Return [X, Y] of the center of cell containing provided text 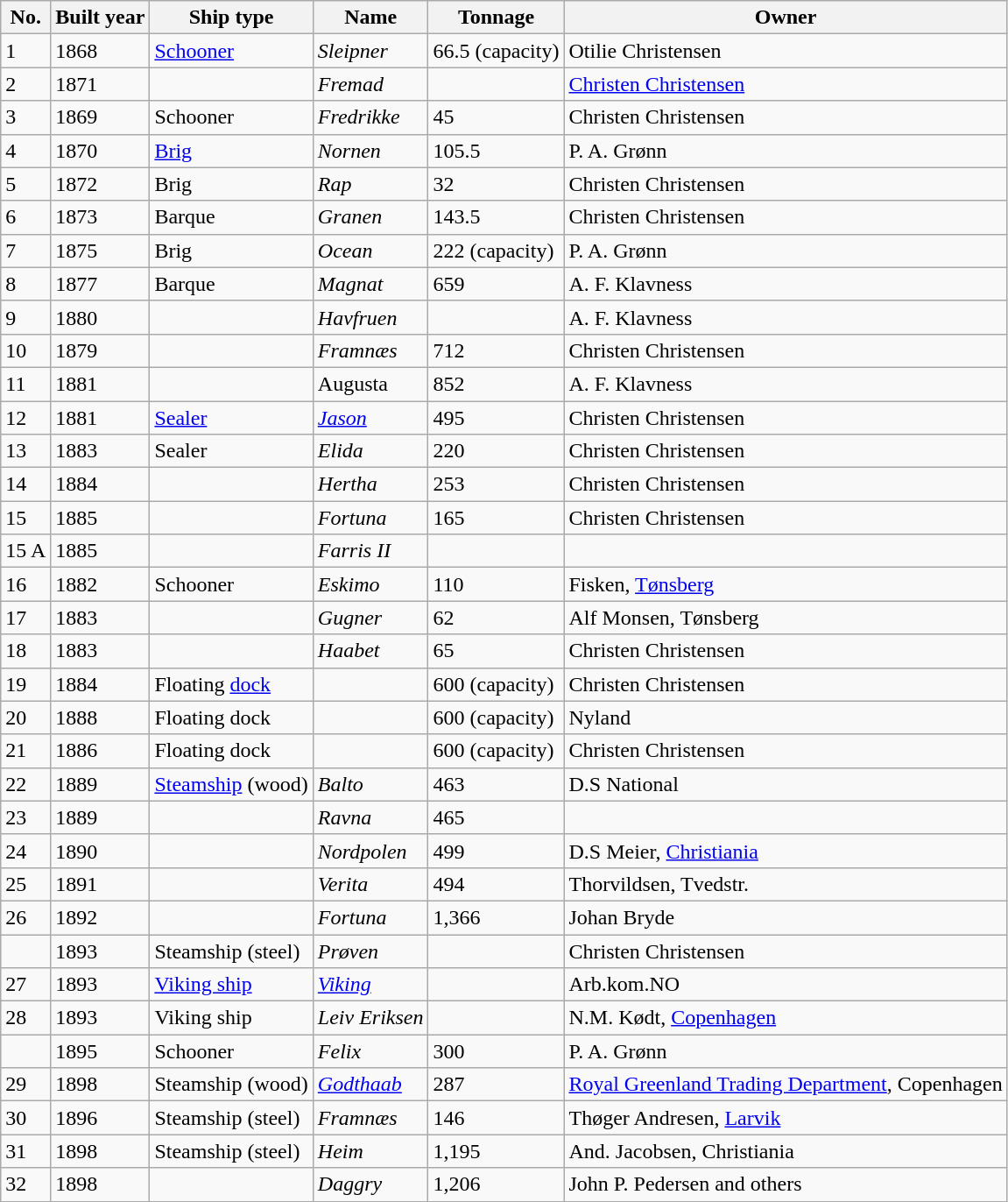
1896 [100, 1118]
220 [496, 451]
253 [496, 484]
1,366 [496, 917]
Royal Greenland Trading Department, Copenhagen [786, 1085]
30 [26, 1118]
1892 [100, 917]
1 [26, 51]
Otilie Christensen [786, 51]
Verita [370, 884]
Eskimo [370, 584]
105.5 [496, 151]
12 [26, 418]
494 [496, 884]
Prøven [370, 951]
65 [496, 651]
Jason [370, 418]
1,195 [496, 1151]
16 [26, 584]
9 [26, 317]
499 [496, 851]
1872 [100, 184]
Heim [370, 1151]
27 [26, 985]
1873 [100, 217]
62 [496, 618]
1879 [100, 350]
Hertha [370, 484]
143.5 [496, 217]
D.S National [786, 784]
110 [496, 584]
Godthaab [370, 1085]
66.5 (capacity) [496, 51]
26 [26, 917]
Nyland [786, 718]
13 [26, 451]
Sleipner [370, 51]
Nornen [370, 151]
Ship type [231, 18]
1877 [100, 284]
18 [26, 651]
Granen [370, 217]
Rap [370, 184]
3 [26, 117]
Elida [370, 451]
4 [26, 151]
2 [26, 84]
8 [26, 284]
6 [26, 217]
1882 [100, 584]
Farris II [370, 551]
45 [496, 117]
1895 [100, 1051]
Tonnage [496, 18]
21 [26, 751]
29 [26, 1085]
Thøger Andresen, Larvik [786, 1118]
10 [26, 350]
495 [496, 418]
Havfruen [370, 317]
22 [26, 784]
222 (capacity) [496, 251]
Arb.kom.NO [786, 985]
1880 [100, 317]
Ocean [370, 251]
D.S Meier, Christiania [786, 851]
20 [26, 718]
1890 [100, 851]
Built year [100, 18]
No. [26, 18]
17 [26, 618]
Fredrikke [370, 117]
19 [26, 684]
1875 [100, 251]
Fisken, Tønsberg [786, 584]
31 [26, 1151]
7 [26, 251]
1891 [100, 884]
Johan Bryde [786, 917]
1888 [100, 718]
Augusta [370, 384]
1868 [100, 51]
712 [496, 350]
Fremad [370, 84]
1871 [100, 84]
1886 [100, 751]
N.M. Kødt, Copenhagen [786, 1018]
11 [26, 384]
Name [370, 18]
23 [26, 817]
15 A [26, 551]
Owner [786, 18]
465 [496, 817]
659 [496, 284]
Leiv Eriksen [370, 1018]
300 [496, 1051]
Ravna [370, 817]
Gugner [370, 618]
463 [496, 784]
Alf Monsen, Tønsberg [786, 618]
Nordpolen [370, 851]
And. Jacobsen, Christiania [786, 1151]
Thorvildsen, Tvedstr. [786, 884]
Magnat [370, 284]
Haabet [370, 651]
1869 [100, 117]
Balto [370, 784]
146 [496, 1118]
1870 [100, 151]
Viking [370, 985]
5 [26, 184]
John P. Pedersen and others [786, 1184]
24 [26, 851]
287 [496, 1085]
25 [26, 884]
Daggry [370, 1184]
165 [496, 518]
1,206 [496, 1184]
Felix [370, 1051]
28 [26, 1018]
14 [26, 484]
15 [26, 518]
852 [496, 384]
